Pinpoint the cell where the given text exists, returning its (X, Y) midpoint coordinate. 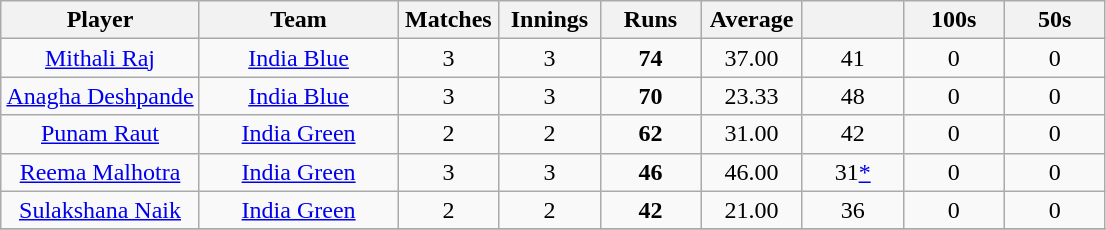
Reema Malhotra (100, 172)
Matches (448, 20)
Anagha Deshpande (100, 96)
31.00 (752, 134)
31* (852, 172)
Mithali Raj (100, 58)
46.00 (752, 172)
37.00 (752, 58)
Average (752, 20)
23.33 (752, 96)
74 (650, 58)
Punam Raut (100, 134)
21.00 (752, 210)
100s (954, 20)
48 (852, 96)
50s (1054, 20)
Team (298, 20)
46 (650, 172)
41 (852, 58)
Player (100, 20)
Sulakshana Naik (100, 210)
Innings (550, 20)
Runs (650, 20)
62 (650, 134)
70 (650, 96)
36 (852, 210)
